Output the (X, Y) coordinate of the center of the cell containing the given text.  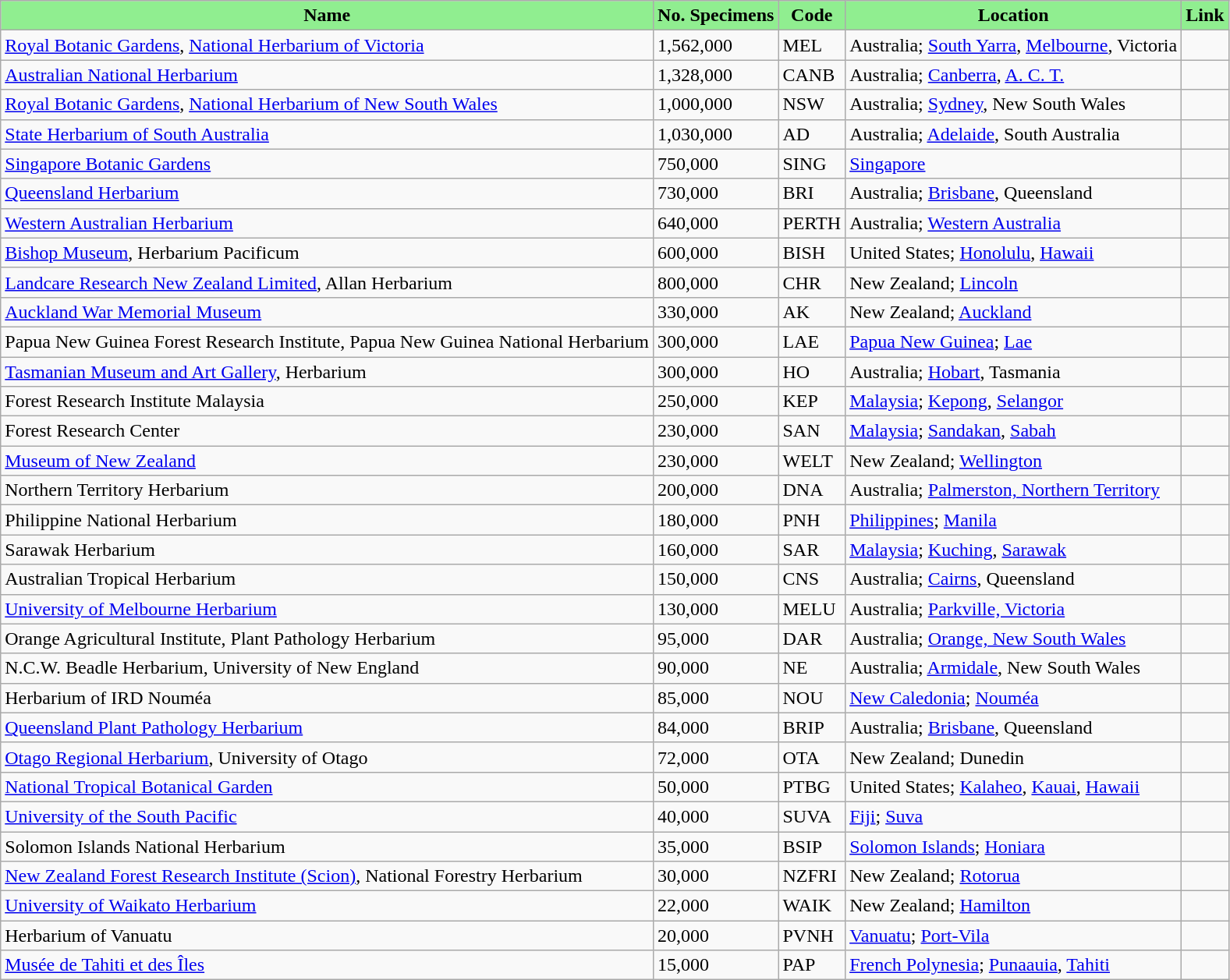
PAP (812, 965)
Singapore (1014, 164)
Bishop Museum, Herbarium Pacificum (328, 253)
Australian Tropical Herbarium (328, 579)
French Polynesia; Punaauia, Tahiti (1014, 965)
750,000 (716, 164)
New Zealand; Dunedin (1014, 757)
1,000,000 (716, 104)
180,000 (716, 520)
BRI (812, 193)
Location (1014, 16)
Fiji; Suva (1014, 816)
CHR (812, 282)
Royal Botanic Gardens, National Herbarium of New South Wales (328, 104)
1,562,000 (716, 45)
72,000 (716, 757)
Museum of New Zealand (328, 461)
New Zealand; Wellington (1014, 461)
DNA (812, 490)
Musée de Tahiti et des Îles (328, 965)
Australia; Adelaide, South Australia (1014, 134)
20,000 (716, 936)
Forest Research Center (328, 431)
Tasmanian Museum and Art Gallery, Herbarium (328, 372)
No. Specimens (716, 16)
Australia; Canberra, A. C. T. (1014, 75)
Sarawak Herbarium (328, 550)
WAIK (812, 906)
SUVA (812, 816)
Name (328, 16)
84,000 (716, 727)
National Tropical Botanical Garden (328, 787)
United States; Kalaheo, Kauai, Hawaii (1014, 787)
Auckland War Memorial Museum (328, 312)
MEL (812, 45)
Australia; Orange, New South Wales (1014, 639)
130,000 (716, 609)
160,000 (716, 550)
LAE (812, 341)
Royal Botanic Gardens, National Herbarium of Victoria (328, 45)
Australia; Parkville, Victoria (1014, 609)
85,000 (716, 698)
New Caledonia; Nouméa (1014, 698)
University of the South Pacific (328, 816)
Australia; Sydney, New South Wales (1014, 104)
1,030,000 (716, 134)
CANB (812, 75)
KEP (812, 402)
Orange Agricultural Institute, Plant Pathology Herbarium (328, 639)
NE (812, 668)
Papua New Guinea; Lae (1014, 341)
Australia; Hobart, Tasmania (1014, 372)
University of Melbourne Herbarium (328, 609)
Herbarium of IRD Nouméa (328, 698)
United States; Honolulu, Hawaii (1014, 253)
250,000 (716, 402)
600,000 (716, 253)
Link (1205, 16)
22,000 (716, 906)
Papua New Guinea Forest Research Institute, Papua New Guinea National Herbarium (328, 341)
Malaysia; Kuching, Sarawak (1014, 550)
PVNH (812, 936)
Malaysia; Sandakan, Sabah (1014, 431)
CNS (812, 579)
New Zealand Forest Research Institute (Scion), National Forestry Herbarium (328, 876)
BSIP (812, 846)
New Zealand; Hamilton (1014, 906)
DAR (812, 639)
640,000 (716, 223)
PNH (812, 520)
Malaysia; Kepong, Selangor (1014, 402)
Forest Research Institute Malaysia (328, 402)
N.C.W. Beadle Herbarium, University of New England (328, 668)
New Zealand; Lincoln (1014, 282)
Australian National Herbarium (328, 75)
35,000 (716, 846)
50,000 (716, 787)
Vanuatu; Port-Vila (1014, 936)
SAN (812, 431)
1,328,000 (716, 75)
New Zealand; Rotorua (1014, 876)
HO (812, 372)
Otago Regional Herbarium, University of Otago (328, 757)
Herbarium of Vanuatu (328, 936)
150,000 (716, 579)
BRIP (812, 727)
90,000 (716, 668)
200,000 (716, 490)
15,000 (716, 965)
Australia; Palmerston, Northern Territory (1014, 490)
Philippines; Manila (1014, 520)
BISH (812, 253)
800,000 (716, 282)
AD (812, 134)
AK (812, 312)
Singapore Botanic Gardens (328, 164)
SAR (812, 550)
Western Australian Herbarium (328, 223)
30,000 (716, 876)
Northern Territory Herbarium (328, 490)
MELU (812, 609)
NOU (812, 698)
PTBG (812, 787)
New Zealand; Auckland (1014, 312)
Solomon Islands; Honiara (1014, 846)
730,000 (716, 193)
40,000 (716, 816)
WELT (812, 461)
Australia; Armidale, New South Wales (1014, 668)
Philippine National Herbarium (328, 520)
Code (812, 16)
Australia; South Yarra, Melbourne, Victoria (1014, 45)
Australia; Cairns, Queensland (1014, 579)
OTA (812, 757)
Landcare Research New Zealand Limited, Allan Herbarium (328, 282)
University of Waikato Herbarium (328, 906)
SING (812, 164)
Australia; Western Australia (1014, 223)
Queensland Plant Pathology Herbarium (328, 727)
NSW (812, 104)
330,000 (716, 312)
PERTH (812, 223)
State Herbarium of South Australia (328, 134)
95,000 (716, 639)
NZFRI (812, 876)
Solomon Islands National Herbarium (328, 846)
Queensland Herbarium (328, 193)
